Provide the (x, y) coordinate of the cell's center where the given text is located.  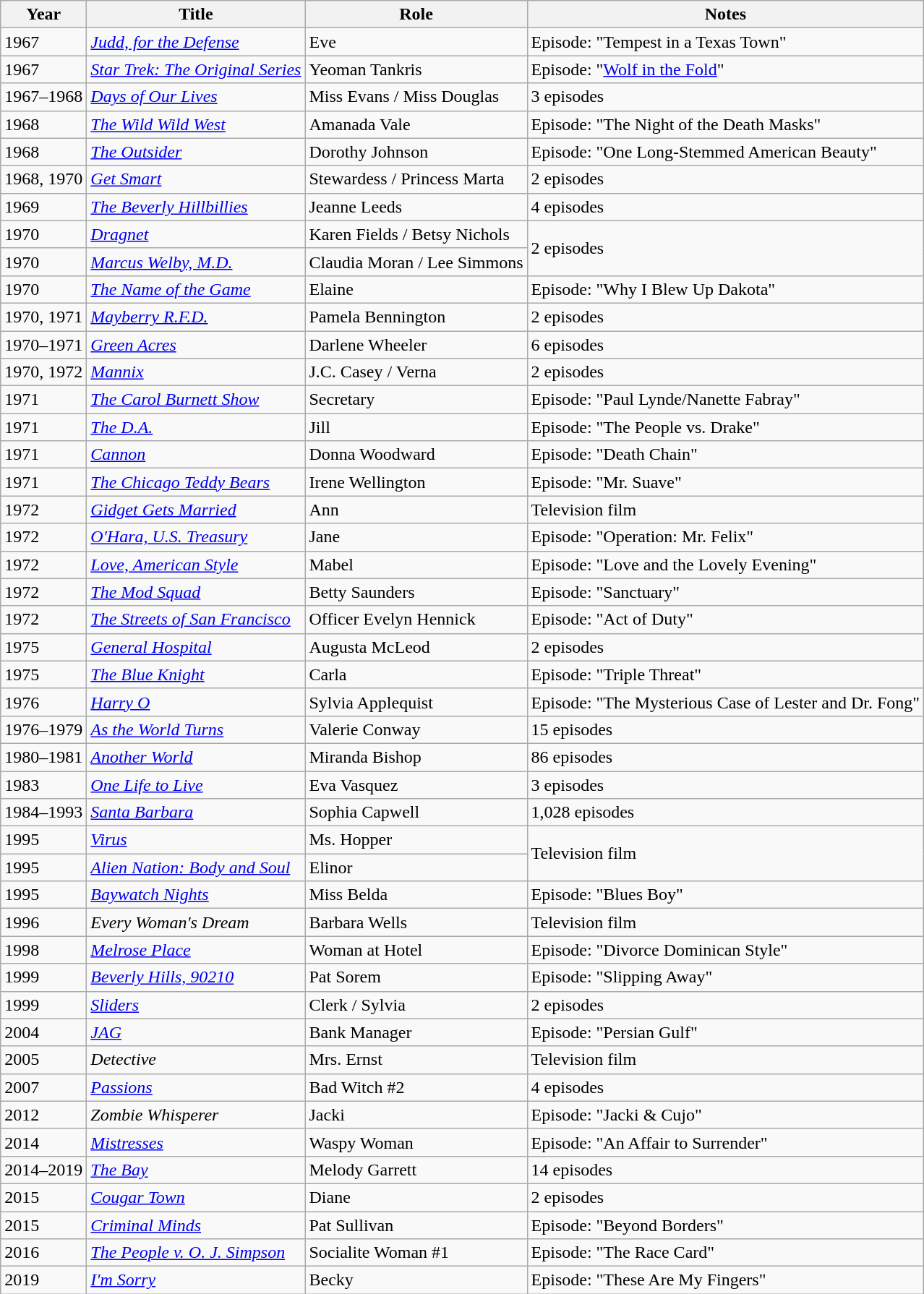
86 episodes (726, 757)
Episode: "Sanctuary" (726, 592)
Dragnet (196, 234)
Green Acres (196, 345)
Melrose Place (196, 950)
Pamela Bennington (416, 317)
Bank Manager (416, 1032)
Sliders (196, 1005)
2014 (43, 1142)
Barbara Wells (416, 922)
Episode: "Jacki & Cujo" (726, 1115)
Episode: "Act of Duty" (726, 620)
Yeoman Tankris (416, 69)
2012 (43, 1115)
Miranda Bishop (416, 757)
Episode: "Triple Threat" (726, 674)
1968, 1970 (43, 179)
1980–1981 (43, 757)
I'm Sorry (196, 1280)
Episode: "Mr. Suave" (726, 482)
15 episodes (726, 729)
Virus (196, 840)
Episode: "Love and the Lovely Evening" (726, 565)
Get Smart (196, 179)
Episode: "Paul Lynde/Nanette Fabray" (726, 400)
Criminal Minds (196, 1225)
Cougar Town (196, 1197)
1967–1968 (43, 97)
Marcus Welby, M.D. (196, 262)
Ann (416, 510)
Woman at Hotel (416, 950)
As the World Turns (196, 729)
Episode: "One Long-Stemmed American Beauty" (726, 152)
O'Hara, U.S. Treasury (196, 537)
The Streets of San Francisco (196, 620)
Pat Sullivan (416, 1225)
J.C. Casey / Verna (416, 372)
Dorothy Johnson (416, 152)
Episode: "Wolf in the Fold" (726, 69)
1,028 episodes (726, 813)
The Name of the Game (196, 289)
Alien Nation: Body and Soul (196, 867)
Beverly Hills, 90210 (196, 977)
Gidget Gets Married (196, 510)
Detective (196, 1060)
Jane (416, 537)
Officer Evelyn Hennick (416, 620)
Episode: "Death Chain" (726, 455)
Another World (196, 757)
Every Woman's Dream (196, 922)
Episode: "Slipping Away" (726, 977)
Karen Fields / Betsy Nichols (416, 234)
Role (416, 14)
Episode: "The Race Card" (726, 1253)
Mabel (416, 565)
Jeanne Leeds (416, 207)
1970–1971 (43, 345)
Miss Evans / Miss Douglas (416, 97)
Secretary (416, 400)
Betty Saunders (416, 592)
Donna Woodward (416, 455)
Cannon (196, 455)
2019 (43, 1280)
Bad Witch #2 (416, 1087)
General Hospital (196, 647)
1970, 1971 (43, 317)
Days of Our Lives (196, 97)
Eva Vasquez (416, 784)
Jill (416, 427)
Valerie Conway (416, 729)
JAG (196, 1032)
Mannix (196, 372)
Episode: "The Night of the Death Masks" (726, 124)
Clerk / Sylvia (416, 1005)
Star Trek: The Original Series (196, 69)
Augusta McLeod (416, 647)
2005 (43, 1060)
1983 (43, 784)
Judd, for the Defense (196, 42)
Episode: "Blues Boy" (726, 895)
2014–2019 (43, 1170)
Sophia Capwell (416, 813)
Love, American Style (196, 565)
Episode: "Operation: Mr. Felix" (726, 537)
The Carol Burnett Show (196, 400)
Baywatch Nights (196, 895)
1976–1979 (43, 729)
Diane (416, 1197)
1996 (43, 922)
Santa Barbara (196, 813)
Amanada Vale (416, 124)
The Blue Knight (196, 674)
Carla (416, 674)
One Life to Live (196, 784)
1998 (43, 950)
Mrs. Ernst (416, 1060)
Elinor (416, 867)
Becky (416, 1280)
Episode: "Beyond Borders" (726, 1225)
The Outsider (196, 152)
The Chicago Teddy Bears (196, 482)
2004 (43, 1032)
The Bay (196, 1170)
Episode: "An Affair to Surrender" (726, 1142)
The Wild Wild West (196, 124)
1970, 1972 (43, 372)
The People v. O. J. Simpson (196, 1253)
The D.A. (196, 427)
Episode: "The Mysterious Case of Lester and Dr. Fong" (726, 702)
Episode: "Divorce Dominican Style" (726, 950)
Socialite Woman #1 (416, 1253)
Claudia Moran / Lee Simmons (416, 262)
6 episodes (726, 345)
Jacki (416, 1115)
Harry O (196, 702)
The Mod Squad (196, 592)
Sylvia Applequist (416, 702)
Miss Belda (416, 895)
Passions (196, 1087)
The Beverly Hillbillies (196, 207)
1969 (43, 207)
Ms. Hopper (416, 840)
2007 (43, 1087)
Mistresses (196, 1142)
Darlene Wheeler (416, 345)
Episode: "Persian Gulf" (726, 1032)
Episode: "These Are My Fingers" (726, 1280)
Eve (416, 42)
Irene Wellington (416, 482)
Episode: "Tempest in a Texas Town" (726, 42)
Pat Sorem (416, 977)
Episode: "Why I Blew Up Dakota" (726, 289)
Waspy Woman (416, 1142)
Melody Garrett (416, 1170)
Zombie Whisperer (196, 1115)
2016 (43, 1253)
1984–1993 (43, 813)
Stewardess / Princess Marta (416, 179)
Episode: "The People vs. Drake" (726, 427)
14 episodes (726, 1170)
Elaine (416, 289)
Notes (726, 14)
1976 (43, 702)
Mayberry R.F.D. (196, 317)
Year (43, 14)
Title (196, 14)
